Identify which cell holds the provided text, then report its (x, y) central coordinate. 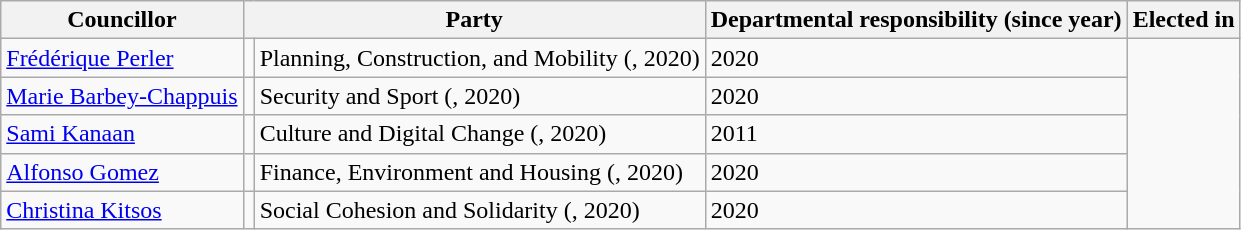
Social Cohesion and Solidarity (, 2020) (480, 210)
Party (474, 20)
2011 (916, 134)
Departmental responsibility (since year) (916, 20)
Frédérique Perler (122, 58)
Security and Sport (, 2020) (480, 96)
Christina Kitsos (122, 210)
Finance, Environment and Housing (, 2020) (480, 172)
Planning, Construction, and Mobility (, 2020) (480, 58)
Marie Barbey-Chappuis (122, 96)
Elected in (1184, 20)
Alfonso Gomez (122, 172)
Sami Kanaan (122, 134)
Councillor (122, 20)
Culture and Digital Change (, 2020) (480, 134)
